Pinpoint the cell where the given text exists, returning its (X, Y) midpoint coordinate. 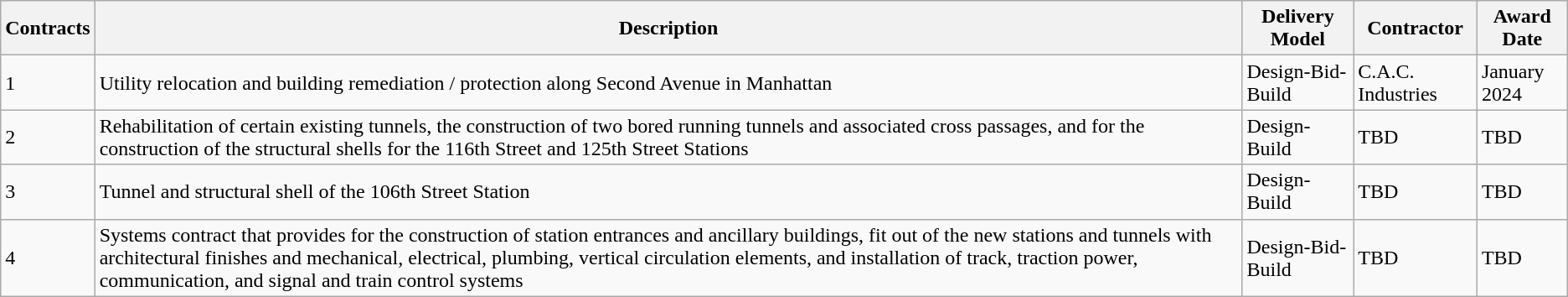
C.A.C. Industries (1416, 82)
3 (48, 191)
1 (48, 82)
Contracts (48, 29)
4 (48, 258)
Delivery Model (1298, 29)
January 2024 (1522, 82)
Description (668, 29)
Tunnel and structural shell of the 106th Street Station (668, 191)
Contractor (1416, 29)
Utility relocation and building remediation / protection along Second Avenue in Manhattan (668, 82)
2 (48, 138)
Award Date (1522, 29)
